Capture the cell that displays the provided text and extract its [X, Y] central coordinate. 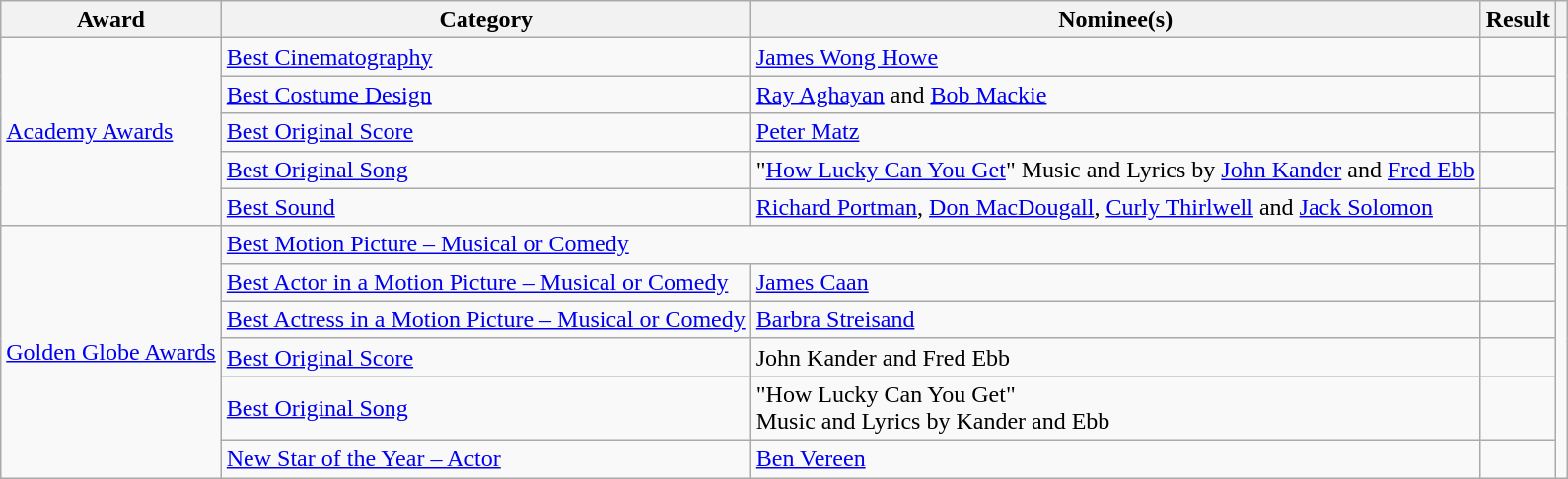
James Caan [1115, 282]
New Star of the Year – Actor [485, 458]
Nominee(s) [1115, 20]
Award [111, 20]
Golden Globe Awards [111, 351]
Best Sound [485, 207]
James Wong Howe [1115, 57]
John Kander and Fred Ebb [1115, 357]
Academy Awards [111, 132]
Category [485, 20]
"How Lucky Can You Get" Music and Lyrics by Kander and Ebb [1115, 408]
Ben Vereen [1115, 458]
"How Lucky Can You Get" Music and Lyrics by John Kander and Fred Ebb [1115, 170]
Ray Aghayan and Bob Mackie [1115, 95]
Peter Matz [1115, 132]
Best Costume Design [485, 95]
Result [1518, 20]
Best Actress in a Motion Picture – Musical or Comedy [485, 319]
Richard Portman, Don MacDougall, Curly Thirlwell and Jack Solomon [1115, 207]
Barbra Streisand [1115, 319]
Best Cinematography [485, 57]
Best Actor in a Motion Picture – Musical or Comedy [485, 282]
Best Motion Picture – Musical or Comedy [850, 244]
